Extract the (x, y) coordinate from the center of the cell holding the provided text.  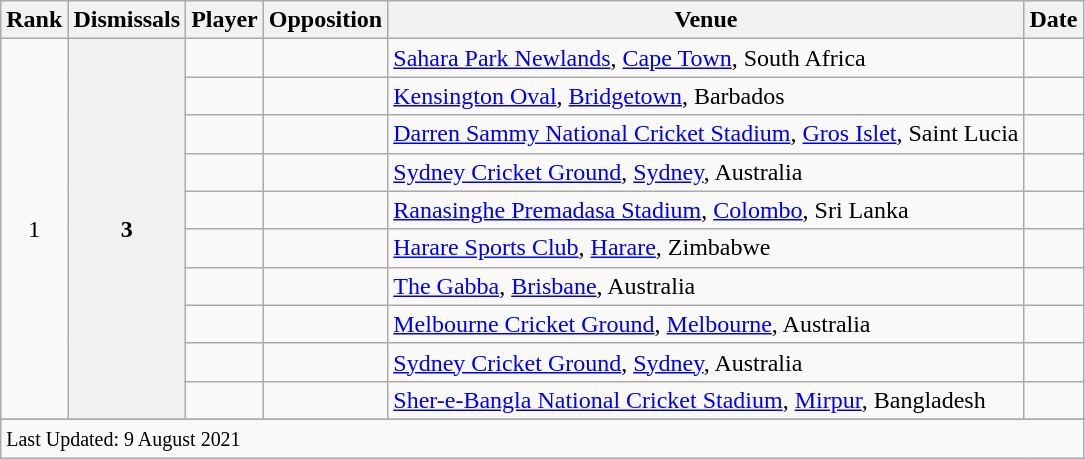
Venue (706, 20)
Harare Sports Club, Harare, Zimbabwe (706, 248)
3 (127, 230)
Kensington Oval, Bridgetown, Barbados (706, 96)
Sahara Park Newlands, Cape Town, South Africa (706, 58)
Ranasinghe Premadasa Stadium, Colombo, Sri Lanka (706, 210)
Opposition (325, 20)
Player (225, 20)
Dismissals (127, 20)
Melbourne Cricket Ground, Melbourne, Australia (706, 324)
1 (34, 230)
Date (1054, 20)
The Gabba, Brisbane, Australia (706, 286)
Darren Sammy National Cricket Stadium, Gros Islet, Saint Lucia (706, 134)
Last Updated: 9 August 2021 (542, 438)
Sher-e-Bangla National Cricket Stadium, Mirpur, Bangladesh (706, 400)
Rank (34, 20)
